Capture the cell that displays the provided text and extract its [x, y] central coordinate. 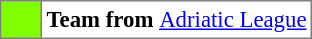
Team from Adriatic League [176, 20]
